Return [X, Y] of the center of cell containing provided text 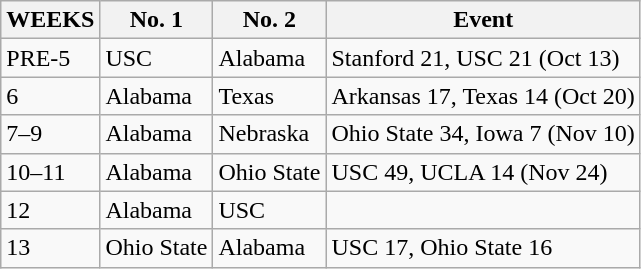
Ohio State 34, Iowa 7 (Nov 10) [483, 134]
Arkansas 17, Texas 14 (Oct 20) [483, 96]
USC 49, UCLA 14 (Nov 24) [483, 172]
Stanford 21, USC 21 (Oct 13) [483, 58]
10–11 [50, 172]
No. 2 [270, 20]
WEEKS [50, 20]
Texas [270, 96]
No. 1 [156, 20]
13 [50, 248]
12 [50, 210]
USC 17, Ohio State 16 [483, 248]
PRE-5 [50, 58]
6 [50, 96]
Event [483, 20]
Nebraska [270, 134]
7–9 [50, 134]
